Identify which cell holds the provided text, then report its [X, Y] central coordinate. 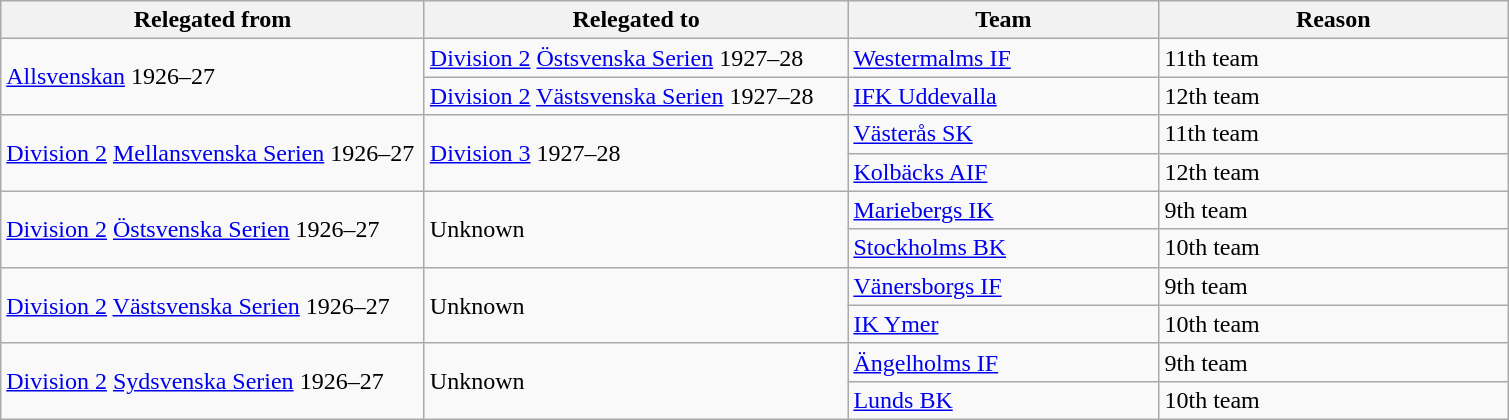
Stockholms BK [1004, 248]
Relegated to [636, 20]
Västerås SK [1004, 134]
Ängelholms IF [1004, 362]
IFK Uddevalla [1004, 96]
Division 3 1927–28 [636, 153]
IK Ymer [1004, 324]
Division 2 Västsvenska Serien 1927–28 [636, 96]
Relegated from [213, 20]
Mariebergs IK [1004, 210]
Team [1004, 20]
Reason [1334, 20]
Lunds BK [1004, 400]
Division 2 Mellansvenska Serien 1926–27 [213, 153]
Division 2 Sydsvenska Serien 1926–27 [213, 381]
Division 2 Östsvenska Serien 1927–28 [636, 58]
Division 2 Östsvenska Serien 1926–27 [213, 229]
Vänersborgs IF [1004, 286]
Westermalms IF [1004, 58]
Allsvenskan 1926–27 [213, 77]
Division 2 Västsvenska Serien 1926–27 [213, 305]
Kolbäcks AIF [1004, 172]
